From the cell containing the given text, extract its center point as [x, y] coordinate. 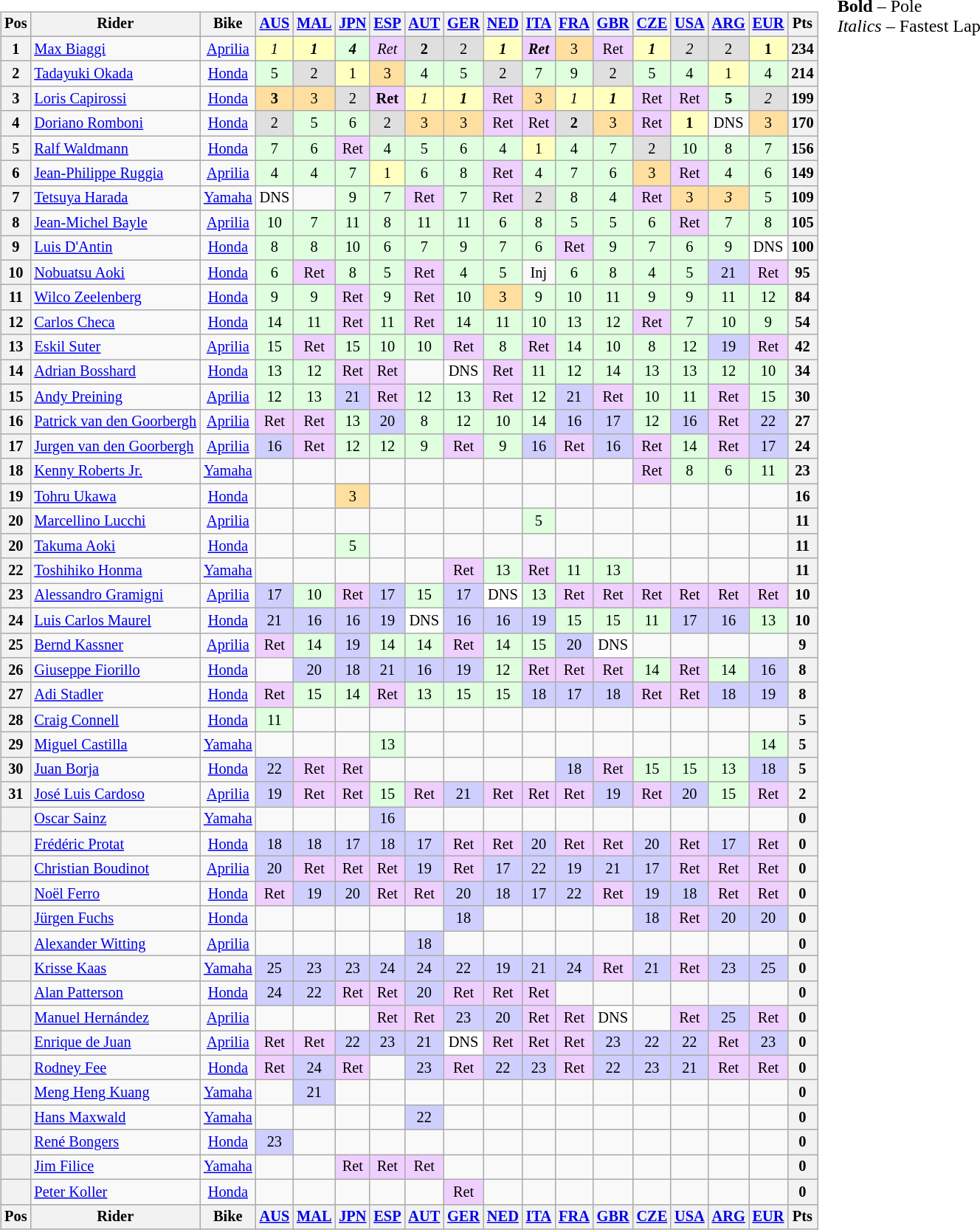
Frédéric Protat [115, 844]
156 [802, 148]
Eskil Suter [115, 347]
Tohru Ukawa [115, 496]
28 [15, 720]
Miguel Castilla [115, 745]
Kenny Roberts Jr. [115, 471]
Juan Borja [115, 769]
Andy Preining [115, 396]
Peter Koller [115, 1192]
149 [802, 173]
Toshihiko Honma [115, 571]
Enrique de Juan [115, 1043]
Craig Connell [115, 720]
Inj [539, 272]
29 [15, 745]
Alexander Witting [115, 944]
214 [802, 74]
Patrick van den Goorbergh [115, 422]
Luis D'Antin [115, 248]
Krisse Kaas [115, 969]
234 [802, 49]
Wilco Zeelenberg [115, 298]
109 [802, 198]
Alan Patterson [115, 993]
100 [802, 248]
Hans Maxwald [115, 1118]
Tadayuki Okada [115, 74]
Takuma Aoki [115, 546]
Jurgen van den Goorbergh [115, 447]
Luis Carlos Maurel [115, 620]
Meng Heng Kuang [115, 1093]
95 [802, 272]
84 [802, 298]
René Bongers [115, 1142]
Loris Capirossi [115, 99]
Jürgen Fuchs [115, 918]
Christian Boudinot [115, 869]
Rodney Fee [115, 1068]
Giuseppe Fiorillo [115, 670]
Adrian Bosshard [115, 372]
54 [802, 323]
Ralf Waldmann [115, 148]
26 [15, 670]
Oscar Sainz [115, 820]
Adi Stadler [115, 695]
Nobuatsu Aoki [115, 272]
42 [802, 347]
34 [802, 372]
199 [802, 99]
Bernd Kassner [115, 645]
170 [802, 123]
Jim Filice [115, 1167]
José Luis Cardoso [115, 794]
Tetsuya Harada [115, 198]
Marcellino Lucchi [115, 521]
Manuel Hernández [115, 1018]
105 [802, 223]
Jean-Michel Bayle [115, 223]
Jean-Philippe Ruggia [115, 173]
31 [15, 794]
Max Biaggi [115, 49]
Doriano Romboni [115, 123]
Carlos Checa [115, 323]
Noël Ferro [115, 894]
Alessandro Gramigni [115, 596]
